Output the [x, y] coordinate of the center of the cell containing the given text.  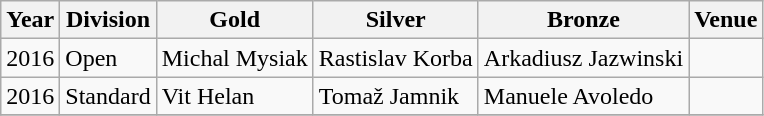
Division [108, 20]
Manuele Avoledo [583, 96]
Bronze [583, 20]
Venue [726, 20]
Tomaž Jamnik [396, 96]
Gold [234, 20]
Year [30, 20]
Rastislav Korba [396, 58]
Michal Mysiak [234, 58]
Vit Helan [234, 96]
Standard [108, 96]
Silver [396, 20]
Arkadiusz Jazwinski [583, 58]
Open [108, 58]
